Output the [X, Y] coordinate of the center of the cell containing the given text.  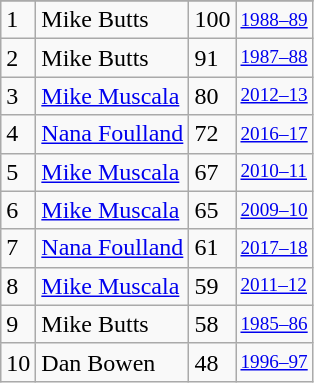
3 [18, 96]
6 [18, 210]
10 [18, 362]
2012–13 [274, 96]
61 [212, 248]
2017–18 [274, 248]
59 [212, 286]
1987–88 [274, 58]
Dan Bowen [112, 362]
48 [212, 362]
65 [212, 210]
1988–89 [274, 20]
1996–97 [274, 362]
58 [212, 324]
72 [212, 134]
9 [18, 324]
4 [18, 134]
67 [212, 172]
2011–12 [274, 286]
1 [18, 20]
2010–11 [274, 172]
5 [18, 172]
2 [18, 58]
100 [212, 20]
2016–17 [274, 134]
1985–86 [274, 324]
8 [18, 286]
7 [18, 248]
80 [212, 96]
2009–10 [274, 210]
91 [212, 58]
